Scan for the cell matching the given text and deliver its [x, y] coordinate at center. 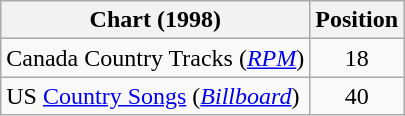
40 [357, 96]
18 [357, 58]
Chart (1998) [156, 20]
Canada Country Tracks (RPM) [156, 58]
Position [357, 20]
US Country Songs (Billboard) [156, 96]
